Return (x, y) of the center of cell containing provided text 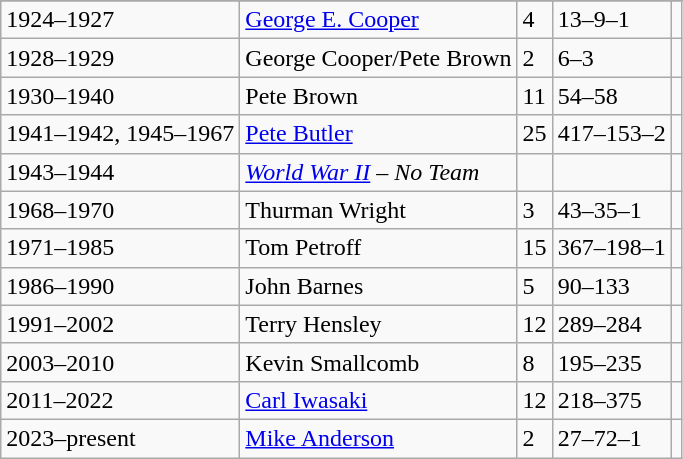
World War II – No Team (378, 172)
Kevin Smallcomb (378, 362)
43–35–1 (612, 210)
6–3 (612, 58)
1930–1940 (120, 96)
27–72–1 (612, 438)
54–58 (612, 96)
195–235 (612, 362)
Pete Brown (378, 96)
John Barnes (378, 286)
25 (534, 134)
1941–1942, 1945–1967 (120, 134)
Pete Butler (378, 134)
George E. Cooper (378, 20)
1991–2002 (120, 324)
Carl Iwasaki (378, 400)
1928–1929 (120, 58)
2003–2010 (120, 362)
289–284 (612, 324)
1968–1970 (120, 210)
13–9–1 (612, 20)
3 (534, 210)
417–153–2 (612, 134)
15 (534, 248)
4 (534, 20)
2023–present (120, 438)
Thurman Wright (378, 210)
Mike Anderson (378, 438)
Tom Petroff (378, 248)
1986–1990 (120, 286)
1924–1927 (120, 20)
1943–1944 (120, 172)
Terry Hensley (378, 324)
11 (534, 96)
8 (534, 362)
90–133 (612, 286)
5 (534, 286)
2011–2022 (120, 400)
218–375 (612, 400)
George Cooper/Pete Brown (378, 58)
1971–1985 (120, 248)
367–198–1 (612, 248)
